Return (x, y) of the center of cell containing provided text 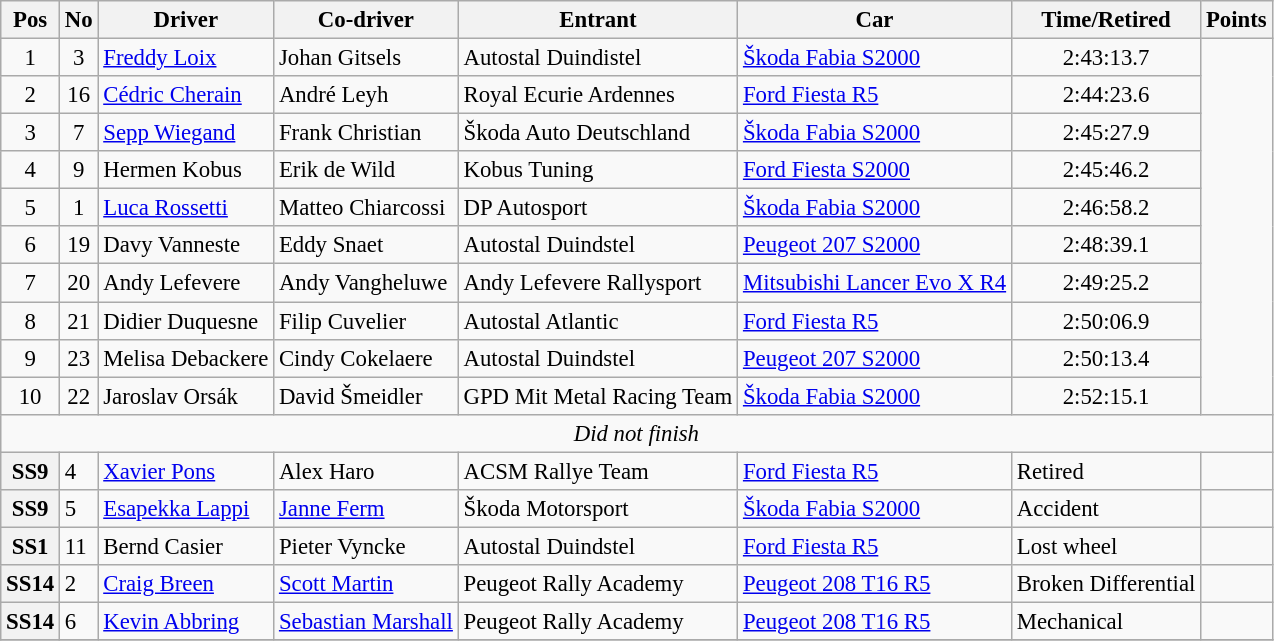
Xavier Pons (186, 471)
20 (78, 283)
Royal Ecurie Ardennes (598, 95)
Mechanical (1106, 621)
Entrant (598, 20)
Autostal Atlantic (598, 321)
2:52:15.1 (1106, 396)
Andy Lefevere Rallysport (598, 283)
SS1 (30, 546)
2:45:27.9 (1106, 133)
GPD Mit Metal Racing Team (598, 396)
Andy Lefevere (186, 283)
10 (30, 396)
Frank Christian (366, 133)
Janne Ferm (366, 509)
Freddy Loix (186, 58)
Sebastian Marshall (366, 621)
Craig Breen (186, 584)
Cindy Cokelaere (366, 358)
Pieter Vyncke (366, 546)
DP Autosport (598, 208)
Luca Rossetti (186, 208)
23 (78, 358)
Accident (1106, 509)
Retired (1106, 471)
16 (78, 95)
19 (78, 245)
Cédric Cherain (186, 95)
Mitsubishi Lancer Evo X R4 (875, 283)
Matteo Chiarcossi (366, 208)
Johan Gitsels (366, 58)
Time/Retired (1106, 20)
No (78, 20)
2:50:06.9 (1106, 321)
Melisa Debackere (186, 358)
Škoda Auto Deutschland (598, 133)
Didier Duquesne (186, 321)
2:49:25.2 (1106, 283)
2:43:13.7 (1106, 58)
Co-driver (366, 20)
11 (78, 546)
Driver (186, 20)
Filip Cuvelier (366, 321)
David Šmeidler (366, 396)
Erik de Wild (366, 170)
Car (875, 20)
Lost wheel (1106, 546)
Jaroslav Orsák (186, 396)
Ford Fiesta S2000 (875, 170)
ACSM Rallye Team (598, 471)
Davy Vanneste (186, 245)
Sepp Wiegand (186, 133)
2:44:23.6 (1106, 95)
2:46:58.2 (1106, 208)
Did not finish (636, 433)
Kobus Tuning (598, 170)
2:48:39.1 (1106, 245)
Broken Differential (1106, 584)
Kevin Abbring (186, 621)
Pos (30, 20)
Alex Haro (366, 471)
Points (1236, 20)
8 (30, 321)
22 (78, 396)
Škoda Motorsport (598, 509)
Bernd Casier (186, 546)
André Leyh (366, 95)
21 (78, 321)
Scott Martin (366, 584)
Esapekka Lappi (186, 509)
Hermen Kobus (186, 170)
Autostal Duindistel (598, 58)
2:50:13.4 (1106, 358)
Eddy Snaet (366, 245)
2:45:46.2 (1106, 170)
Andy Vangheluwe (366, 283)
